Locate the cell with the specified text and output its [x, y] center coordinate. 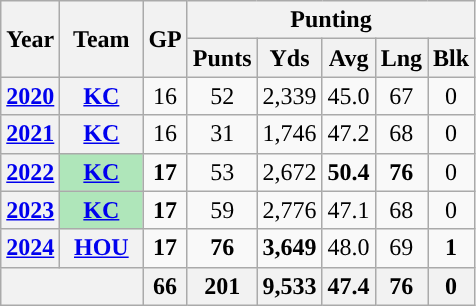
2021 [30, 134]
47.4 [348, 286]
53 [222, 172]
47.1 [348, 210]
2,672 [290, 172]
2022 [30, 172]
66 [165, 286]
2020 [30, 96]
9,533 [290, 286]
Team [102, 39]
45.0 [348, 96]
Year [30, 39]
Punting [330, 20]
1 [452, 248]
HOU [102, 248]
Lng [401, 58]
48.0 [348, 248]
52 [222, 96]
Avg [348, 58]
69 [401, 248]
Yds [290, 58]
31 [222, 134]
47.2 [348, 134]
1,746 [290, 134]
59 [222, 210]
50.4 [348, 172]
2,339 [290, 96]
2023 [30, 210]
GP [165, 39]
Punts [222, 58]
2,776 [290, 210]
67 [401, 96]
3,649 [290, 248]
Blk [452, 58]
201 [222, 286]
2024 [30, 248]
